Provide the (X, Y) coordinate of the cell's center where the given text is located.  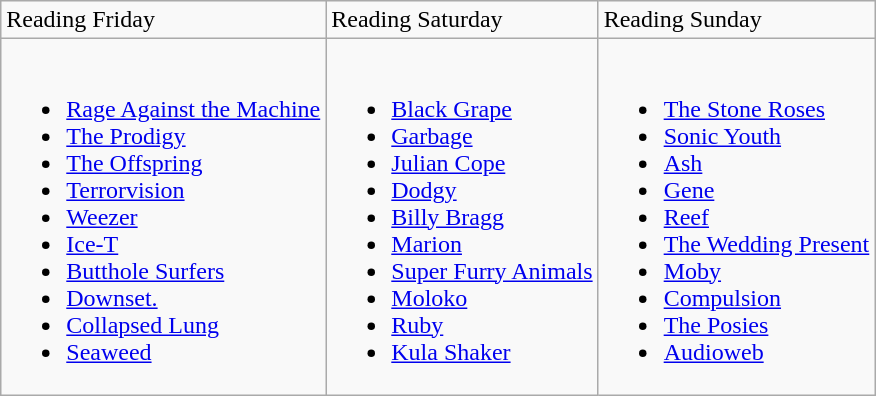
Rage Against the MachineThe ProdigyThe OffspringTerrorvisionWeezerIce-TButthole SurfersDownset.Collapsed LungSeaweed (164, 217)
Reading Saturday (462, 20)
The Stone RosesSonic YouthAshGeneReefThe Wedding PresentMobyCompulsionThe PosiesAudioweb (736, 217)
Reading Friday (164, 20)
Black GrapeGarbageJulian CopeDodgyBilly BraggMarionSuper Furry AnimalsMolokoRubyKula Shaker (462, 217)
Reading Sunday (736, 20)
